Return [x, y] of the center of cell containing provided text 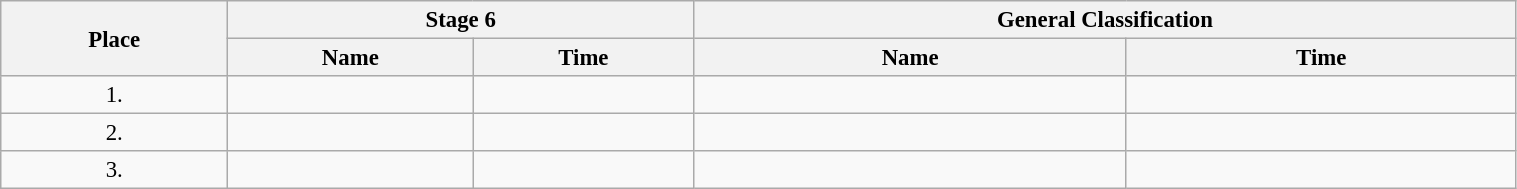
Place [114, 38]
1. [114, 95]
3. [114, 170]
Stage 6 [461, 20]
General Classification [1105, 20]
2. [114, 133]
